From the cell containing the given text, extract its center point as (x, y) coordinate. 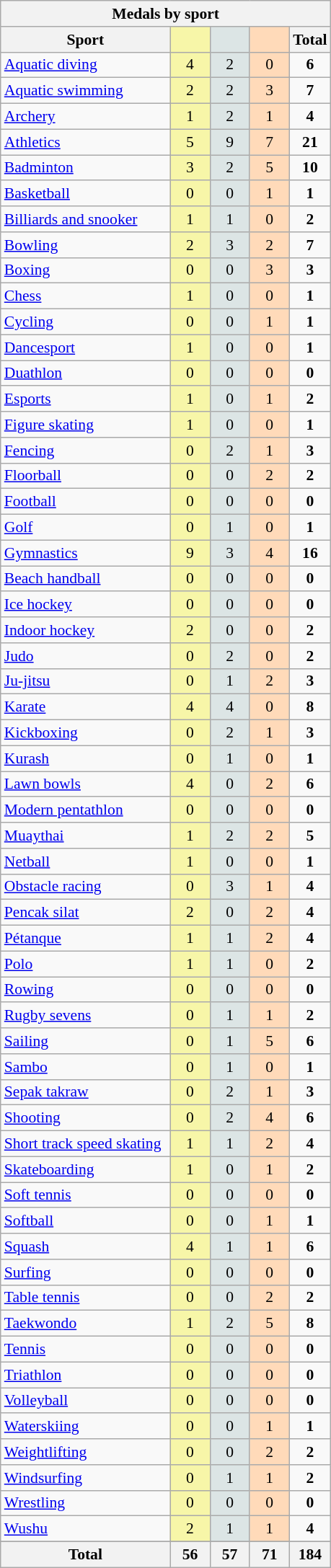
Fencing (85, 451)
Ice hockey (85, 605)
Figure skating (85, 425)
Netball (85, 861)
Judo (85, 656)
Weightlifting (85, 1452)
16 (310, 553)
Modern pentathlon (85, 810)
Volleyball (85, 1401)
Basketball (85, 194)
Lawn bowls (85, 784)
Wrestling (85, 1503)
Aquatic swimming (85, 91)
Shooting (85, 1118)
Rowing (85, 990)
Sambo (85, 1067)
Bowling (85, 245)
Sepak takraw (85, 1092)
184 (310, 1555)
Karate (85, 707)
Kickboxing (85, 733)
Triathlon (85, 1375)
Athletics (85, 142)
Floorball (85, 476)
Badminton (85, 168)
Waterskiing (85, 1427)
Sailing (85, 1041)
Wushu (85, 1529)
Cycling (85, 322)
56 (190, 1555)
Muaythai (85, 836)
Softball (85, 1221)
Obstacle racing (85, 887)
Chess (85, 296)
Archery (85, 117)
21 (310, 142)
Pencak silat (85, 913)
Aquatic diving (85, 65)
Pétanque (85, 939)
Football (85, 502)
Duathlon (85, 373)
Soft tennis (85, 1195)
Gymnastics (85, 553)
71 (270, 1555)
Indoor hockey (85, 630)
Tennis (85, 1350)
Short track speed skating (85, 1144)
Polo (85, 964)
Table tennis (85, 1298)
Rugby sevens (85, 1016)
Esports (85, 399)
Golf (85, 528)
Ju-jitsu (85, 681)
Medals by sport (166, 14)
Boxing (85, 270)
57 (229, 1555)
Kurash (85, 758)
Squash (85, 1246)
Surfing (85, 1272)
Billiards and snooker (85, 219)
Sport (85, 40)
Windsurfing (85, 1478)
Skateboarding (85, 1169)
10 (310, 168)
Beach handball (85, 579)
Taekwondo (85, 1324)
Dancesport (85, 347)
